For the text-containing cell, return its midpoint in [X, Y] coordinate format. 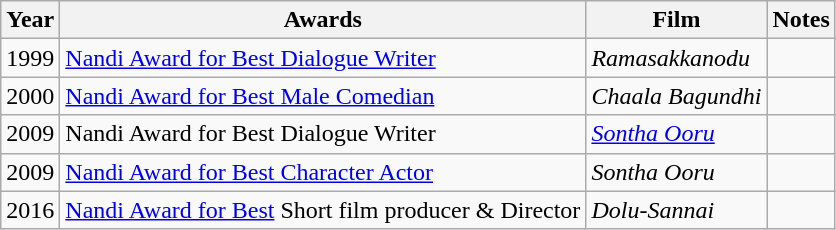
Chaala Bagundhi [676, 96]
2000 [30, 96]
2016 [30, 210]
Nandi Award for Best Character Actor [323, 172]
Film [676, 20]
Year [30, 20]
Dolu-Sannai [676, 210]
Ramasakkanodu [676, 58]
Nandi Award for Best Short film producer & Director [323, 210]
Awards [323, 20]
Notes [801, 20]
1999 [30, 58]
Nandi Award for Best Male Comedian [323, 96]
